Scan for the cell matching the given text and deliver its [x, y] coordinate at center. 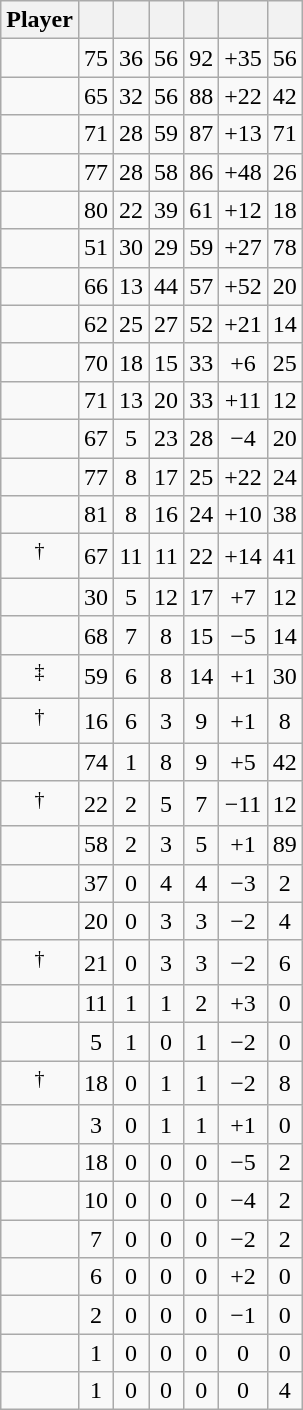
+11 [244, 400]
88 [202, 96]
39 [166, 210]
+2 [244, 1277]
+12 [244, 210]
26 [284, 172]
−1 [244, 1315]
87 [202, 134]
38 [284, 515]
86 [202, 172]
89 [284, 845]
80 [96, 210]
36 [132, 58]
+6 [244, 362]
32 [132, 96]
52 [202, 324]
+21 [244, 324]
+27 [244, 248]
+14 [244, 556]
37 [96, 883]
‡ [40, 676]
23 [166, 438]
+35 [244, 58]
29 [166, 248]
+10 [244, 515]
92 [202, 58]
66 [96, 286]
+7 [244, 597]
10 [96, 1201]
62 [96, 324]
−11 [244, 804]
78 [284, 248]
+48 [244, 172]
21 [96, 962]
+5 [244, 762]
68 [96, 635]
61 [202, 210]
−3 [244, 883]
41 [284, 556]
74 [96, 762]
+52 [244, 286]
+13 [244, 134]
75 [96, 58]
51 [96, 248]
44 [166, 286]
+3 [244, 1004]
81 [96, 515]
27 [166, 324]
57 [202, 286]
70 [96, 362]
65 [96, 96]
Player [40, 20]
